Determine the [X, Y] coordinate at the center of the cell enclosing the given text.  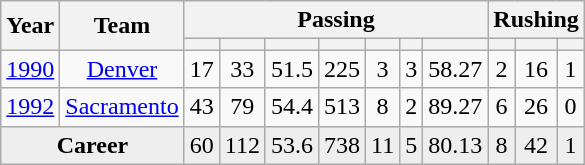
0 [570, 107]
79 [242, 107]
58.27 [456, 69]
Passing [336, 20]
11 [383, 145]
513 [342, 107]
Team [122, 26]
53.6 [292, 145]
112 [242, 145]
33 [242, 69]
54.4 [292, 107]
17 [202, 69]
43 [202, 107]
1992 [30, 107]
89.27 [456, 107]
Sacramento [122, 107]
225 [342, 69]
1990 [30, 69]
60 [202, 145]
5 [412, 145]
42 [536, 145]
16 [536, 69]
80.13 [456, 145]
738 [342, 145]
Denver [122, 69]
6 [502, 107]
51.5 [292, 69]
Rushing [536, 20]
26 [536, 107]
Year [30, 26]
Career [92, 145]
